From the cell containing the given text, extract its center point as [X, Y] coordinate. 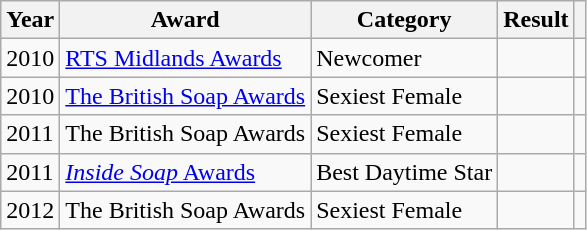
Award [186, 20]
RTS Midlands Awards [186, 58]
Best Daytime Star [404, 172]
Category [404, 20]
2012 [30, 210]
Newcomer [404, 58]
Year [30, 20]
Inside Soap Awards [186, 172]
Result [536, 20]
